Locate the cell with the specified text and output its (x, y) center coordinate. 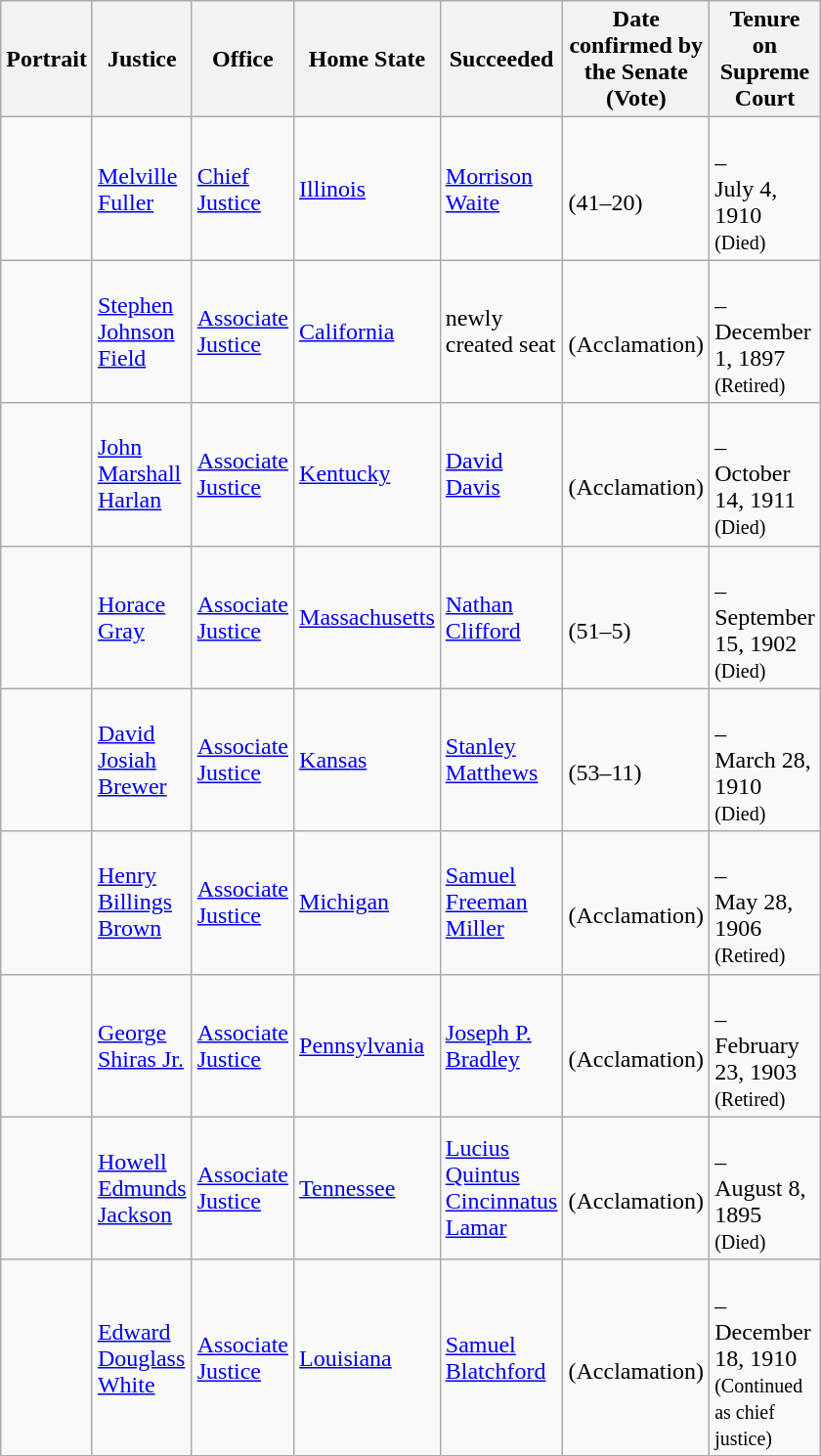
(41–20) (636, 189)
Samuel Blatchford (501, 1357)
Home State (367, 59)
Lucius Quintus Cincinnatus Lamar (501, 1188)
Kansas (367, 760)
–May 28, 1906(Retired) (765, 903)
–March 28, 1910(Died) (765, 760)
Tenure on Supreme Court (765, 59)
Howell Edmunds Jackson (142, 1188)
Joseph P. Bradley (501, 1045)
Louisiana (367, 1357)
George Shiras Jr. (142, 1045)
–August 8, 1895(Died) (765, 1188)
(53–11) (636, 760)
Office (242, 59)
–July 4, 1910(Died) (765, 189)
–September 15, 1902(Died) (765, 617)
–December 18, 1910(Continued as chief justice) (765, 1357)
newly created seat (501, 331)
Stephen Johnson Field (142, 331)
Melville Fuller (142, 189)
Pennsylvania (367, 1045)
Kentucky (367, 474)
Stanley Matthews (501, 760)
Justice (142, 59)
Samuel Freeman Miller (501, 903)
Chief Justice (242, 189)
Henry Billings Brown (142, 903)
Portrait (47, 59)
–February 23, 1903(Retired) (765, 1045)
Massachusetts (367, 617)
Edward Douglass White (142, 1357)
David Davis (501, 474)
Nathan Clifford (501, 617)
–December 1, 1897(Retired) (765, 331)
Morrison Waite (501, 189)
David Josiah Brewer (142, 760)
Horace Gray (142, 617)
Date confirmed by the Senate(Vote) (636, 59)
Succeeded (501, 59)
Michigan (367, 903)
–October 14, 1911(Died) (765, 474)
John Marshall Harlan (142, 474)
Illinois (367, 189)
California (367, 331)
Tennessee (367, 1188)
(51–5) (636, 617)
